Determine the [X, Y] coordinate at the center of the cell enclosing the given text.  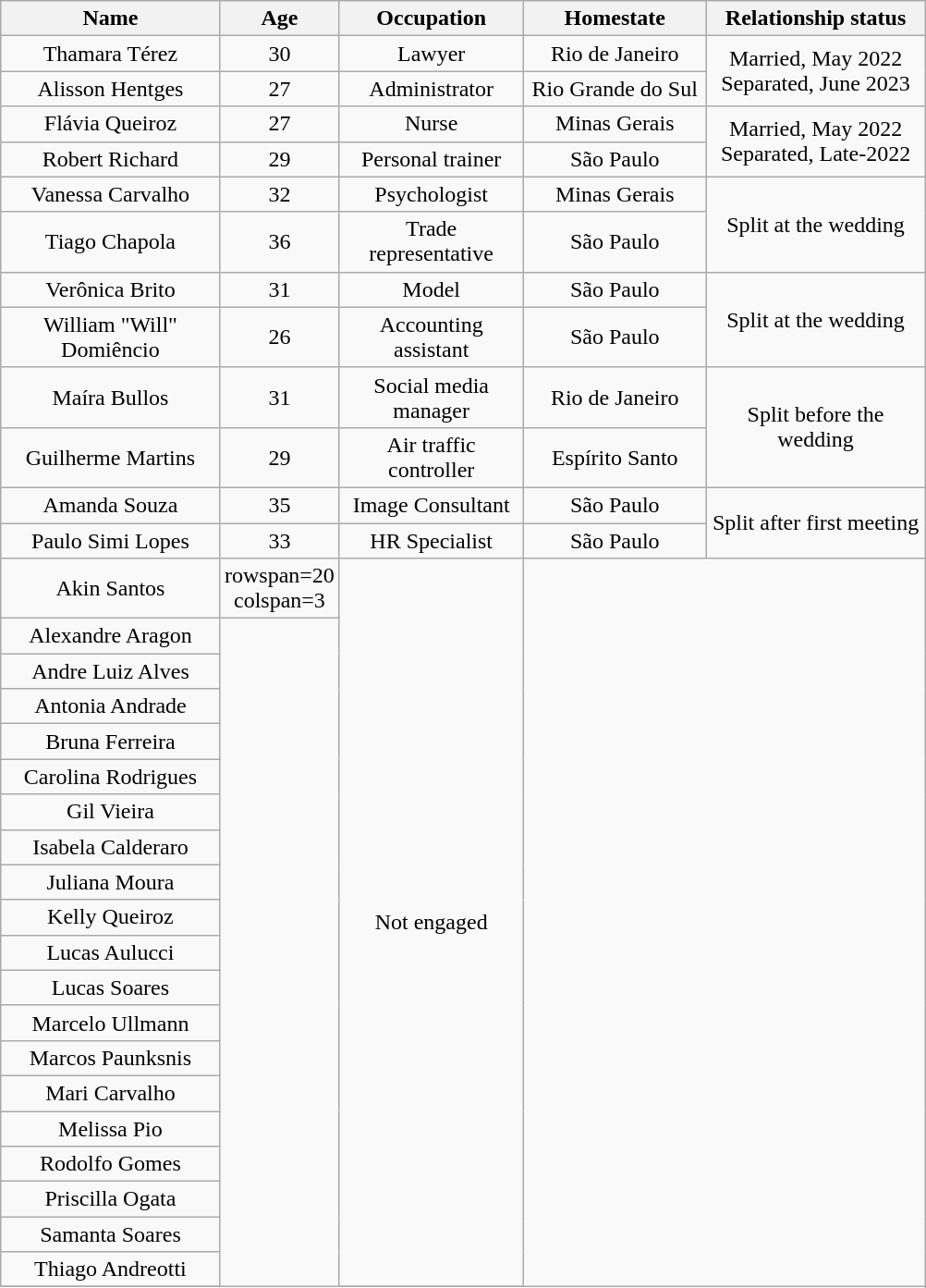
Split after first meeting [816, 522]
Samanta Soares [110, 1234]
Andre Luiz Alves [110, 671]
35 [279, 505]
Alexandre Aragon [110, 636]
Not engaged [431, 923]
Juliana Moura [110, 882]
Model [431, 289]
Guilherme Martins [110, 457]
Robert Richard [110, 159]
Occupation [431, 18]
Espírito Santo [615, 457]
33 [279, 541]
Social media manager [431, 398]
Carolina Rodrigues [110, 777]
Trade representative [431, 242]
Relationship status [816, 18]
Priscilla Ogata [110, 1199]
Lucas Aulucci [110, 952]
Lucas Soares [110, 987]
Name [110, 18]
Isabela Calderaro [110, 847]
Tiago Chapola [110, 242]
Homestate [615, 18]
Melissa Pio [110, 1129]
William "Will" Domiêncio [110, 337]
Maíra Bullos [110, 398]
Alisson Hentges [110, 89]
HR Specialist [431, 541]
26 [279, 337]
Mari Carvalho [110, 1093]
Antonia Andrade [110, 706]
Flávia Queiroz [110, 124]
Age [279, 18]
Verônica Brito [110, 289]
32 [279, 194]
Lawyer [431, 54]
Married, May 2022Separated, Late-2022 [816, 141]
Gil Vieira [110, 812]
Thamara Térez [110, 54]
Vanessa Carvalho [110, 194]
Accounting assistant [431, 337]
rowspan=20 colspan=3 [279, 588]
Image Consultant [431, 505]
Personal trainer [431, 159]
Split before the wedding [816, 427]
Psychologist [431, 194]
36 [279, 242]
Thiago Andreotti [110, 1270]
30 [279, 54]
Air traffic controller [431, 457]
Rodolfo Gomes [110, 1164]
Akin Santos [110, 588]
Bruna Ferreira [110, 742]
Marcos Paunksnis [110, 1058]
Paulo Simi Lopes [110, 541]
Kelly Queiroz [110, 917]
Rio Grande do Sul [615, 89]
Amanda Souza [110, 505]
Nurse [431, 124]
Married, May 2022Separated, June 2023 [816, 71]
Administrator [431, 89]
Marcelo Ullmann [110, 1023]
